Find where the given text appears and provide that cell's center as [x, y] coordinate. 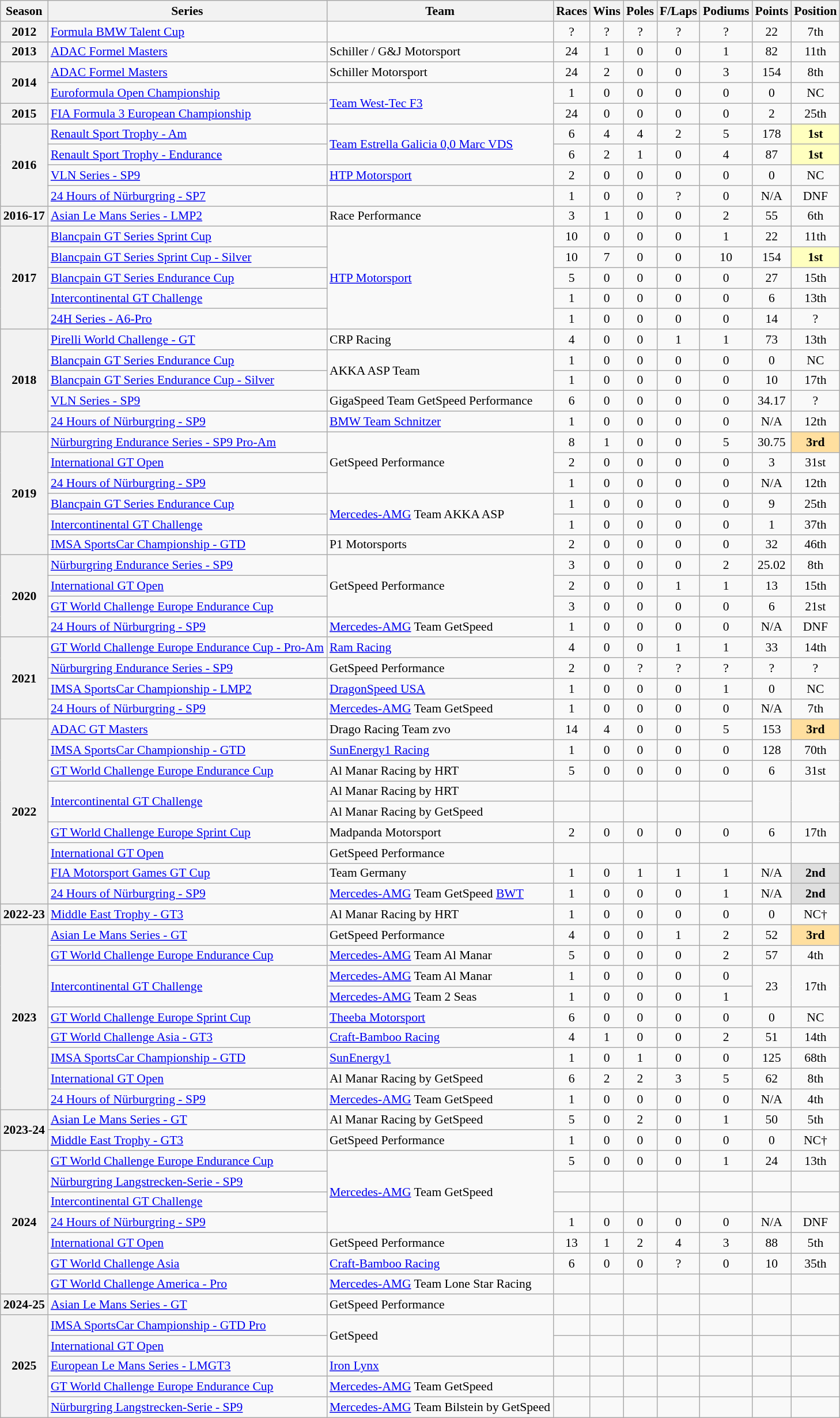
2016 [24, 165]
Formula BMW Talent Cup [187, 32]
DragonSpeed USA [440, 689]
8 [572, 442]
SunEnergy1 [440, 1058]
2016-17 [24, 216]
GT World Challenge Asia [187, 1264]
GT World Challenge America - Pro [187, 1284]
87 [771, 155]
BMW Team Schnitzer [440, 422]
51 [771, 1038]
73 [771, 340]
2025 [24, 1366]
Team Estrella Galicia 0,0 Marc VDS [440, 144]
2014 [24, 83]
CRP Racing [440, 340]
Blancpain GT Series Endurance Cup - Silver [187, 380]
153 [771, 730]
Mercedes-AMG Team Lone Star Racing [440, 1284]
52 [771, 935]
Race Performance [440, 216]
Theeba Motorsport [440, 1017]
Mercedes-AMG Team Bilstein by GetSpeed [440, 1408]
Iron Lynx [440, 1366]
FIA Motorsport Games GT Cup [187, 873]
Mercedes-AMG Team 2 Seas [440, 997]
Season [24, 11]
Blancpain GT Series Sprint Cup - Silver [187, 258]
62 [771, 1079]
2023-24 [24, 1130]
F/Laps [679, 11]
Euroformula Open Championship [187, 93]
2017 [24, 278]
Schiller Motorsport [440, 73]
2023 [24, 1017]
GT World Challenge Europe Endurance Cup - Pro-Am [187, 648]
P1 Motorsports [440, 545]
Position [815, 11]
2024 [24, 1222]
GetSpeed [440, 1335]
2013 [24, 52]
46th [815, 545]
82 [771, 52]
Madpanda Motorsport [440, 832]
37th [815, 525]
55 [771, 216]
128 [771, 751]
IMSA SportsCar Championship - LMP2 [187, 689]
Series [187, 11]
2012 [24, 32]
Renault Sport Trophy - Am [187, 134]
33 [771, 648]
2015 [24, 114]
24H Series - A6-Pro [187, 319]
2018 [24, 380]
6th [815, 216]
Team Germany [440, 873]
SunEnergy1 Racing [440, 751]
2024-25 [24, 1305]
Blancpain GT Series Sprint Cup [187, 237]
34.17 [771, 401]
9 [771, 504]
GigaSpeed Team GetSpeed Performance [440, 401]
2019 [24, 493]
ADAC GT Masters [187, 730]
2022-23 [24, 915]
50 [771, 1120]
Renault Sport Trophy - Endurance [187, 155]
25.02 [771, 565]
IMSA SportsCar Championship - GTD Pro [187, 1325]
24 Hours of Nürburgring - SP7 [187, 196]
GT World Challenge Asia - GT3 [187, 1038]
Points [771, 11]
FIA Formula 3 European Championship [187, 114]
57 [771, 956]
23 [771, 987]
35th [815, 1264]
27 [771, 278]
Nürburgring Endurance Series - SP9 Pro-Am [187, 442]
2021 [24, 678]
70th [815, 751]
Mercedes-AMG Team GetSpeed BWT [440, 894]
32 [771, 545]
Schiller / G&J Motorsport [440, 52]
Poles [640, 11]
125 [771, 1058]
Team [440, 11]
Asian Le Mans Series - LMP2 [187, 216]
Races [572, 11]
30.75 [771, 442]
Mercedes-AMG Team AKKA ASP [440, 514]
European Le Mans Series - LMGT3 [187, 1366]
Pirelli World Challenge - GT [187, 340]
AKKA ASP Team [440, 370]
68th [815, 1058]
Drago Racing Team zvo [440, 730]
Ram Racing [440, 648]
21st [815, 606]
178 [771, 134]
Team West-Tec F3 [440, 104]
Wins [607, 11]
2022 [24, 812]
2020 [24, 596]
88 [771, 1243]
7 [607, 258]
Podiums [726, 11]
